Identify which cell holds the provided text, then report its [x, y] central coordinate. 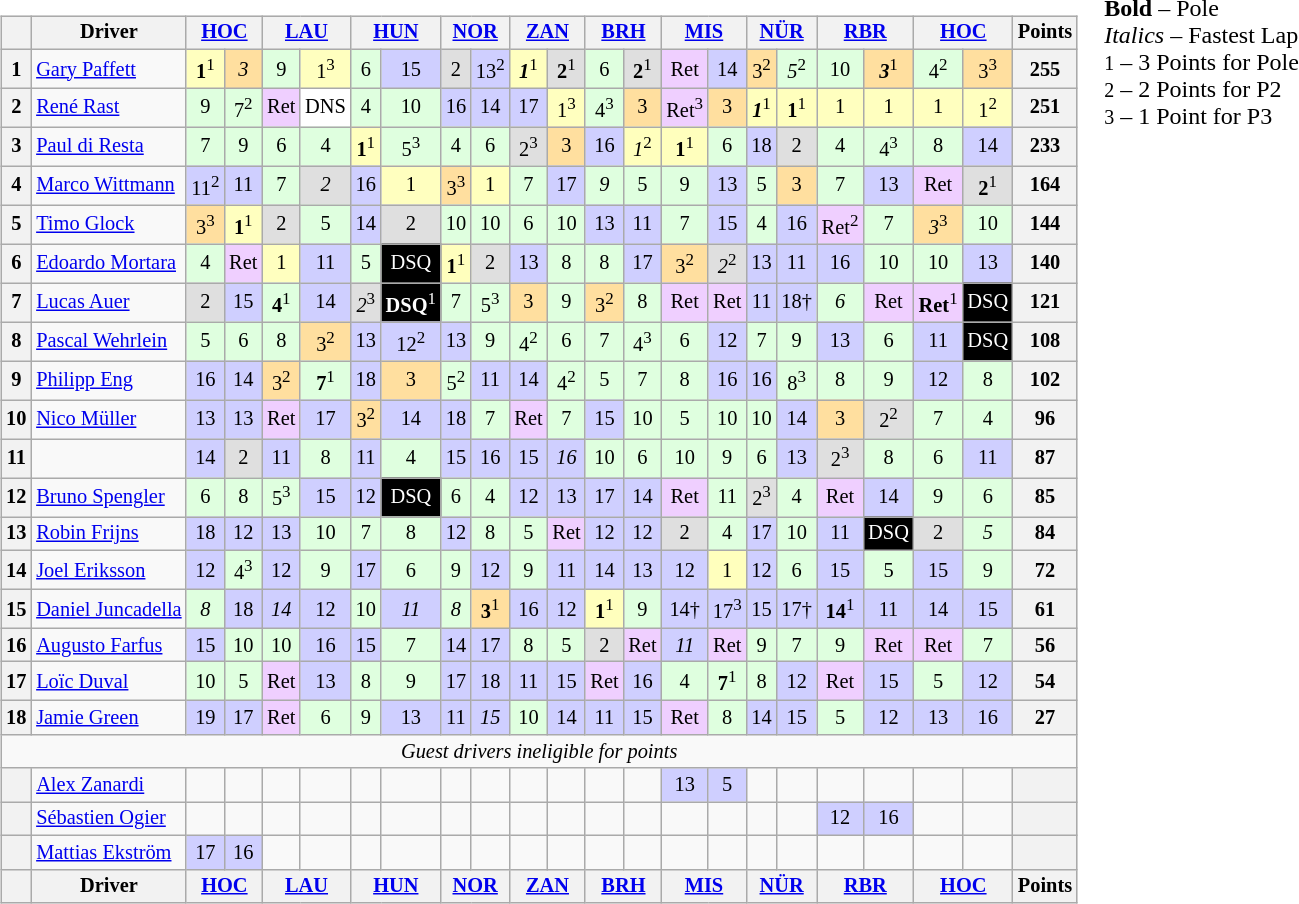
112 [205, 186]
85 [1045, 498]
19 [205, 718]
Ret2 [840, 224]
Edoardo Mortara [108, 264]
144 [1045, 224]
27 [1045, 718]
Ret1 [938, 302]
140 [1045, 264]
Ret3 [684, 108]
83 [797, 380]
87 [1045, 458]
Loïc Duval [108, 682]
Mattias Ekström [108, 853]
Joel Eriksson [108, 570]
Augusto Farfus [108, 645]
Pascal Wehrlein [108, 342]
141 [840, 608]
96 [1045, 420]
251 [1045, 108]
164 [1045, 186]
Robin Frijns [108, 534]
Timo Glock [108, 224]
102 [1045, 380]
Alex Zanardi [108, 785]
121 [1045, 302]
DSQ1 [411, 302]
173 [728, 608]
122 [411, 342]
Philipp Eng [108, 380]
René Rast [108, 108]
DNS [325, 108]
84 [1045, 534]
Nico Müller [108, 420]
233 [1045, 146]
56 [1045, 645]
Gary Paffett [108, 68]
18† [797, 302]
54 [1045, 682]
108 [1045, 342]
132 [490, 68]
Bruno Spengler [108, 498]
41 [281, 302]
Marco Wittmann [108, 186]
61 [1045, 608]
Daniel Juncadella [108, 608]
255 [1045, 68]
Paul di Resta [108, 146]
Jamie Green [108, 718]
14† [684, 608]
Lucas Auer [108, 302]
Sébastien Ogier [108, 819]
Guest drivers ineligible for points [539, 752]
17† [797, 608]
